Find where the given text appears and provide that cell's center as (X, Y) coordinate. 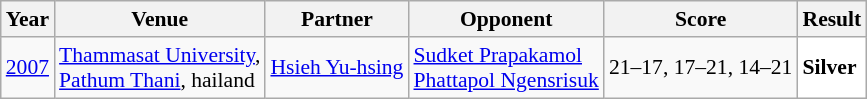
Year (28, 19)
Venue (160, 19)
Score (701, 19)
Hsieh Yu-hsing (336, 68)
Opponent (506, 19)
Sudket Prapakamol Phattapol Ngensrisuk (506, 68)
Partner (336, 19)
Silver (832, 68)
21–17, 17–21, 14–21 (701, 68)
2007 (28, 68)
Result (832, 19)
Thammasat University,Pathum Thani, hailand (160, 68)
